Extract the [X, Y] coordinate from the center of the cell holding the provided text.  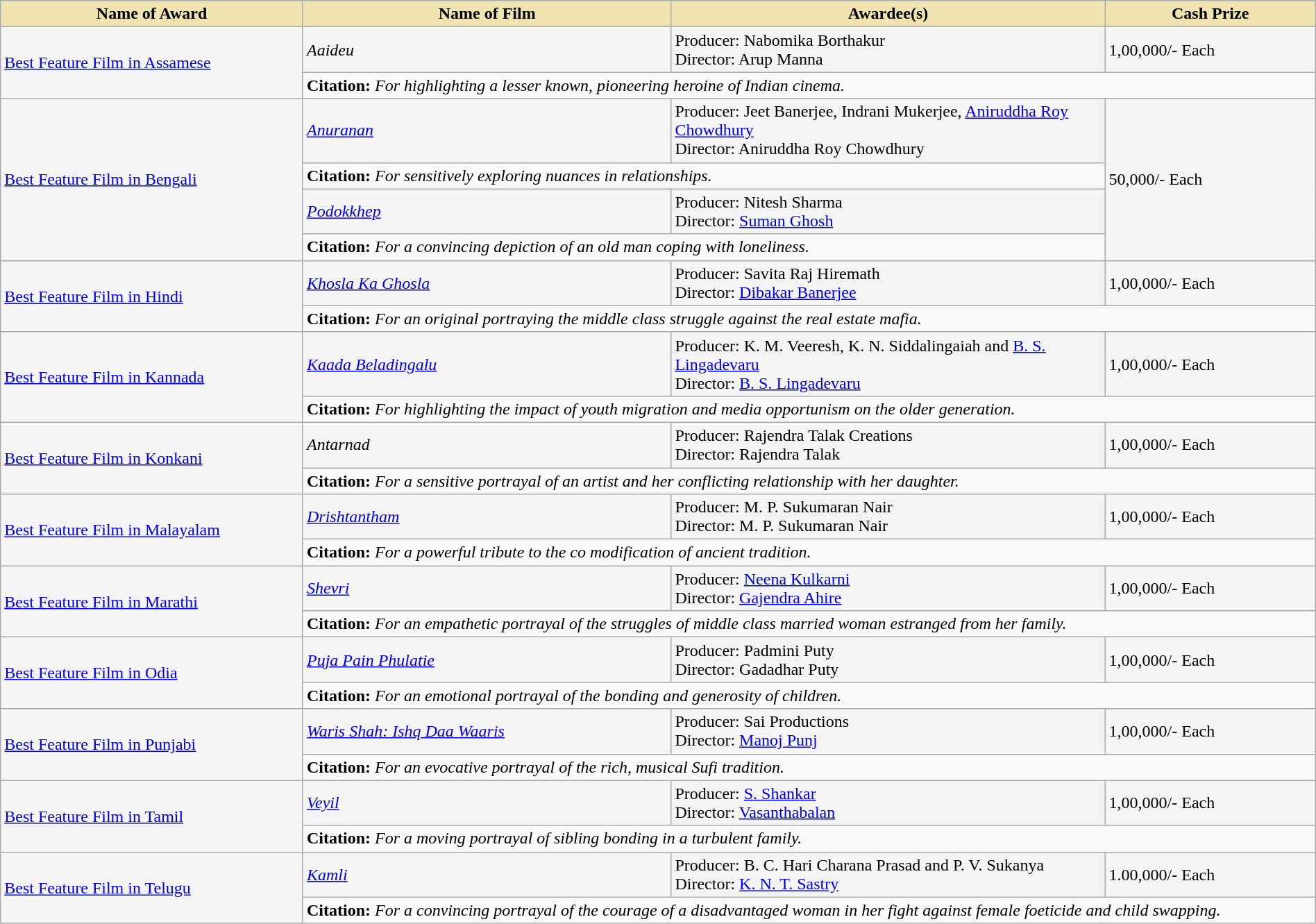
Cash Prize [1210, 14]
Best Feature Film in Konkani [152, 458]
Awardee(s) [888, 14]
Waris Shah: Ishq Daa Waaris [487, 732]
Citation: For an original portraying the middle class struggle against the real estate mafia. [809, 319]
Kaada Beladingalu [487, 364]
Citation: For a convincing depiction of an old man coping with loneliness. [704, 247]
Best Feature Film in Bengali [152, 179]
Best Feature Film in Odia [152, 673]
Citation: For a convincing portrayal of the courage of a disadvantaged woman in her fight against female foeticide and child swapping. [809, 910]
Anuranan [487, 131]
Producer: Padmini PutyDirector: Gadadhar Puty [888, 660]
Drishtantham [487, 516]
Citation: For a moving portrayal of sibling bonding in a turbulent family. [809, 839]
Best Feature Film in Marathi [152, 601]
Citation: For a sensitive portrayal of an artist and her conflicting relationship with her daughter. [809, 481]
Aaideu [487, 50]
Best Feature Film in Hindi [152, 296]
Citation: For highlighting the impact of youth migration and media opportunism on the older generation. [809, 409]
Producer: Nitesh SharmaDirector: Suman Ghosh [888, 211]
Producer: Savita Raj HiremathDirector: Dibakar Banerjee [888, 283]
Producer: Sai ProductionsDirector: Manoj Punj [888, 732]
Best Feature Film in Punjabi [152, 744]
Producer: Jeet Banerjee, Indrani Mukerjee, Aniruddha Roy ChowdhuryDirector: Aniruddha Roy Chowdhury [888, 131]
Producer: M. P. Sukumaran NairDirector: M. P. Sukumaran Nair [888, 516]
Best Feature Film in Assamese [152, 62]
50,000/- Each [1210, 179]
Producer: Neena KulkarniDirector: Gajendra Ahire [888, 589]
Producer: S. ShankarDirector: Vasanthabalan [888, 803]
1.00,000/- Each [1210, 875]
Producer: Rajendra Talak CreationsDirector: Rajendra Talak [888, 444]
Best Feature Film in Telugu [152, 887]
Citation: For a powerful tribute to the co modification of ancient tradition. [809, 553]
Citation: For an empathetic portrayal of the struggles of middle class married woman estranged from her family. [809, 624]
Best Feature Film in Kannada [152, 377]
Producer: Nabomika BorthakurDirector: Arup Manna [888, 50]
Name of Award [152, 14]
Shevri [487, 589]
Citation: For sensitively exploring nuances in relationships. [704, 176]
Khosla Ka Ghosla [487, 283]
Puja Pain Phulatie [487, 660]
Kamli [487, 875]
Citation: For an evocative portrayal of the rich, musical Sufi tradition. [809, 767]
Producer: K. M. Veeresh, K. N. Siddalingaiah and B. S. LingadevaruDirector: B. S. Lingadevaru [888, 364]
Veyil [487, 803]
Citation: For an emotional portrayal of the bonding and generosity of children. [809, 696]
Podokkhep [487, 211]
Best Feature Film in Tamil [152, 816]
Producer: B. C. Hari Charana Prasad and P. V. SukanyaDirector: K. N. T. Sastry [888, 875]
Best Feature Film in Malayalam [152, 530]
Name of Film [487, 14]
Citation: For highlighting a lesser known, pioneering heroine of Indian cinema. [809, 85]
Antarnad [487, 444]
